Extract the (X, Y) coordinate from the center of the cell holding the provided text.  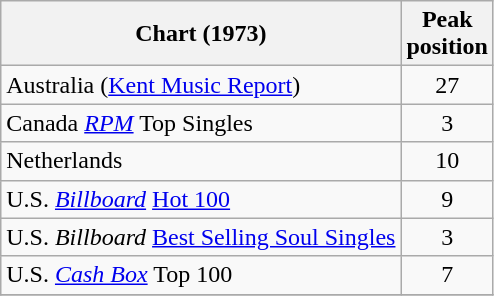
Netherlands (201, 161)
Peakposition (447, 34)
10 (447, 161)
U.S. Cash Box Top 100 (201, 275)
Chart (1973) (201, 34)
Canada RPM Top Singles (201, 123)
7 (447, 275)
U.S. Billboard Hot 100 (201, 199)
U.S. Billboard Best Selling Soul Singles (201, 237)
27 (447, 85)
Australia (Kent Music Report) (201, 85)
9 (447, 199)
